Capture the cell that displays the provided text and extract its [x, y] central coordinate. 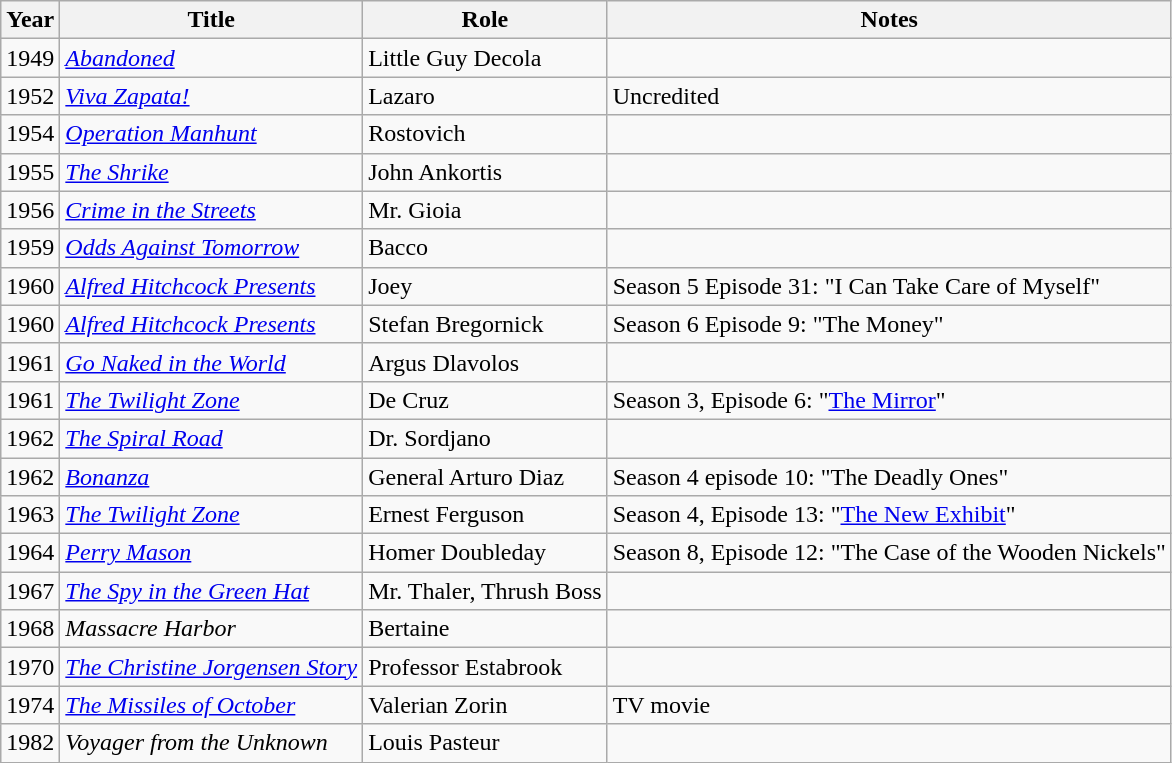
Uncredited [889, 96]
1964 [30, 553]
Season 5 Episode 31: "I Can Take Care of Myself" [889, 286]
Season 4 episode 10: "The Deadly Ones" [889, 477]
Operation Manhunt [212, 134]
1956 [30, 210]
Ernest Ferguson [486, 515]
Mr. Thaler, Thrush Boss [486, 591]
Bertaine [486, 629]
1970 [30, 667]
Voyager from the Unknown [212, 743]
1949 [30, 58]
Louis Pasteur [486, 743]
Season 4, Episode 13: "The New Exhibit" [889, 515]
The Spiral Road [212, 438]
Lazaro [486, 96]
1963 [30, 515]
Dr. Sordjano [486, 438]
TV movie [889, 705]
Go Naked in the World [212, 362]
Valerian Zorin [486, 705]
Abandoned [212, 58]
Odds Against Tomorrow [212, 248]
The Missiles of October [212, 705]
John Ankortis [486, 172]
1955 [30, 172]
1968 [30, 629]
Season 3, Episode 6: "The Mirror" [889, 400]
Argus Dlavolos [486, 362]
The Shrike [212, 172]
1967 [30, 591]
Season 8, Episode 12: "The Case of the Wooden Nickels" [889, 553]
1974 [30, 705]
The Christine Jorgensen Story [212, 667]
Little Guy Decola [486, 58]
Stefan Bregornick [486, 324]
Notes [889, 20]
Professor Estabrook [486, 667]
1954 [30, 134]
Joey [486, 286]
Viva Zapata! [212, 96]
Bonanza [212, 477]
Rostovich [486, 134]
Bacco [486, 248]
Homer Doubleday [486, 553]
De Cruz [486, 400]
General Arturo Diaz [486, 477]
Title [212, 20]
1959 [30, 248]
Mr. Gioia [486, 210]
The Spy in the Green Hat [212, 591]
Role [486, 20]
1982 [30, 743]
Crime in the Streets [212, 210]
Perry Mason [212, 553]
Year [30, 20]
Season 6 Episode 9: "The Money" [889, 324]
1952 [30, 96]
Massacre Harbor [212, 629]
